From the cell containing the given text, extract its center point as [X, Y] coordinate. 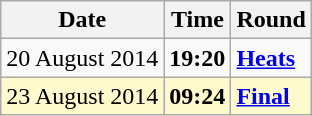
Date [82, 20]
Time [198, 20]
09:24 [198, 96]
Round [271, 20]
Heats [271, 58]
23 August 2014 [82, 96]
19:20 [198, 58]
Final [271, 96]
20 August 2014 [82, 58]
